Extract the [X, Y] coordinate from the center of the cell holding the provided text.  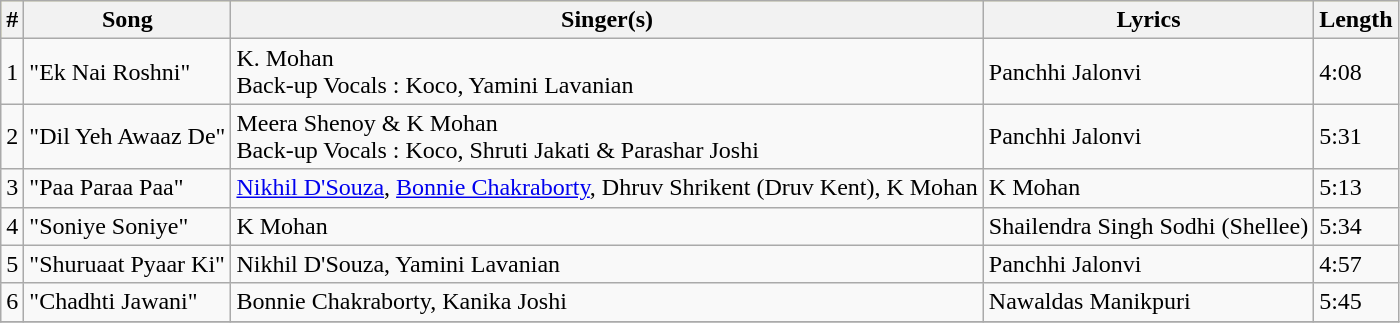
4:08 [1356, 72]
Lyrics [1148, 20]
Nawaldas Manikpuri [1148, 302]
2 [12, 136]
"Dil Yeh Awaaz De" [128, 136]
3 [12, 188]
"Shuruaat Pyaar Ki" [128, 264]
"Ek Nai Roshni" [128, 72]
# [12, 20]
"Chadhti Jawani" [128, 302]
6 [12, 302]
Singer(s) [607, 20]
4 [12, 226]
"Soniye Soniye" [128, 226]
5:45 [1356, 302]
5:31 [1356, 136]
5:13 [1356, 188]
Meera Shenoy & K MohanBack-up Vocals : Koco, Shruti Jakati & Parashar Joshi [607, 136]
4:57 [1356, 264]
Nikhil D'Souza, Yamini Lavanian [607, 264]
Bonnie Chakraborty, Kanika Joshi [607, 302]
Song [128, 20]
Length [1356, 20]
Shailendra Singh Sodhi (Shellee) [1148, 226]
K. MohanBack-up Vocals : Koco, Yamini Lavanian [607, 72]
"Paa Paraa Paa" [128, 188]
Nikhil D'Souza, Bonnie Chakraborty, Dhruv Shrikent (Druv Kent), K Mohan [607, 188]
5:34 [1356, 226]
1 [12, 72]
5 [12, 264]
